Determine the (x, y) coordinate at the center of the cell enclosing the given text.  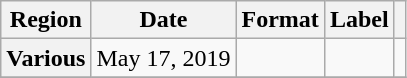
Label (359, 20)
Region (46, 20)
Format (280, 20)
Date (164, 20)
May 17, 2019 (164, 58)
Various (46, 58)
